Detect which cell encompasses the target text, then output its (X, Y) center coordinate. 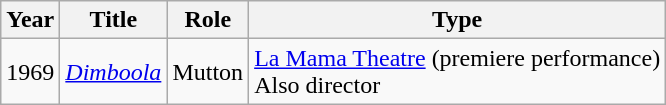
Mutton (208, 72)
1969 (30, 72)
Type (458, 20)
La Mama Theatre (premiere performance)Also director (458, 72)
Title (114, 20)
Year (30, 20)
Dimboola (114, 72)
Role (208, 20)
